Return the [X, Y] coordinate for the center point of the cell that contains the specified text.  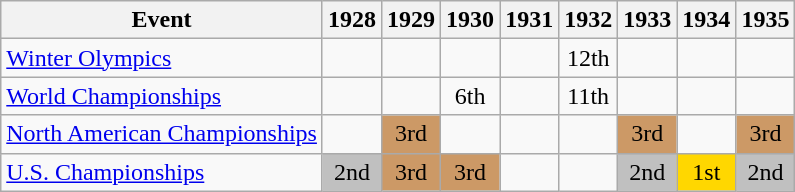
World Championships [162, 96]
1930 [470, 20]
6th [470, 96]
Winter Olympics [162, 58]
1934 [706, 20]
1935 [766, 20]
1931 [530, 20]
North American Championships [162, 134]
Event [162, 20]
U.S. Championships [162, 172]
1933 [648, 20]
1928 [352, 20]
1932 [588, 20]
12th [588, 58]
1st [706, 172]
11th [588, 96]
1929 [412, 20]
